Locate the cell with the specified text and output its (x, y) center coordinate. 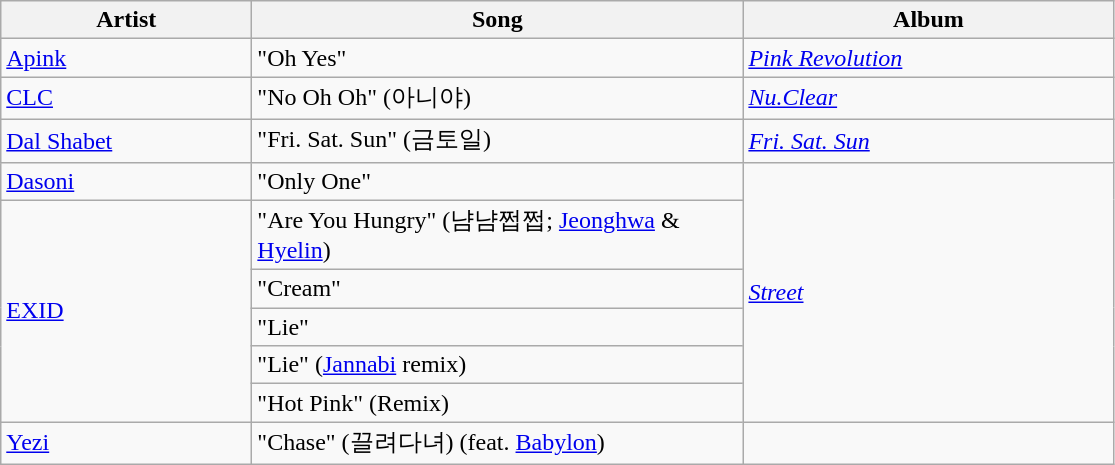
Song (498, 20)
"Cream" (498, 289)
Street (928, 292)
Yezi (126, 444)
Pink Revolution (928, 58)
"Fri. Sat. Sun" (금토일) (498, 140)
"Oh Yes" (498, 58)
CLC (126, 98)
"Lie" (Jannabi remix) (498, 365)
"No Oh Oh" (아니야) (498, 98)
Album (928, 20)
"Hot Pink" (Remix) (498, 403)
"Only One" (498, 181)
Fri. Sat. Sun (928, 140)
Dasoni (126, 181)
Dal Shabet (126, 140)
"Lie" (498, 327)
Nu.Clear (928, 98)
"Are You Hungry" (냠냠쩝쩝; Jeonghwa & Hyelin) (498, 235)
Apink (126, 58)
Artist (126, 20)
"Chase" (끌려다녀) (feat. Babylon) (498, 444)
EXID (126, 311)
